Find where the given text appears and provide that cell's center as (x, y) coordinate. 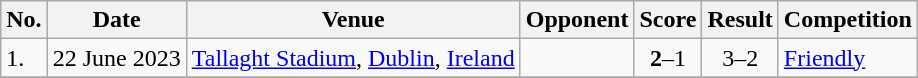
1. (24, 58)
Opponent (577, 20)
Competition (848, 20)
22 June 2023 (116, 58)
Friendly (848, 58)
Tallaght Stadium, Dublin, Ireland (353, 58)
Venue (353, 20)
No. (24, 20)
2–1 (668, 58)
3–2 (740, 58)
Result (740, 20)
Score (668, 20)
Date (116, 20)
